Return (X, Y) of the center of cell containing provided text 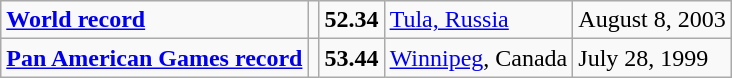
July 28, 1999 (652, 58)
Winnipeg, Canada (478, 58)
Tula, Russia (478, 20)
World record (154, 20)
August 8, 2003 (652, 20)
53.44 (352, 58)
52.34 (352, 20)
Pan American Games record (154, 58)
